Locate the cell with the specified text and output its (X, Y) center coordinate. 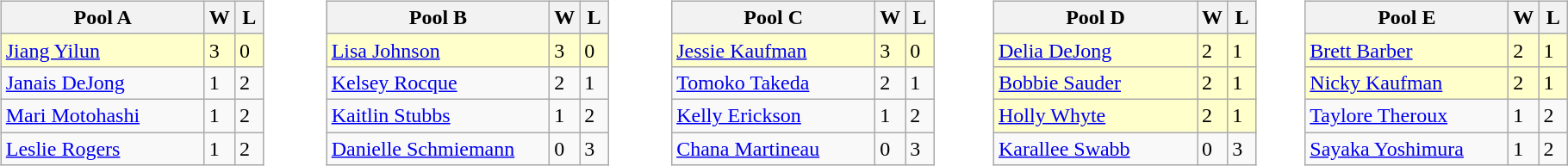
Pool C (774, 17)
Leslie Rogers (103, 149)
Tomoko Takeda (774, 83)
Pool A (103, 17)
Lisa Johnson (438, 50)
Danielle Schmiemann (438, 149)
Jessie Kaufman (774, 50)
Karallee Swabb (1095, 149)
Jiang Yilun (103, 50)
Pool E (1407, 17)
Kaitlin Stubbs (438, 115)
Chana Martineau (774, 149)
Pool D (1095, 17)
Kelly Erickson (774, 115)
Bobbie Sauder (1095, 83)
Holly Whyte (1095, 115)
Taylore Theroux (1407, 115)
Sayaka Yoshimura (1407, 149)
Mari Motohashi (103, 115)
Janais DeJong (103, 83)
Delia DeJong (1095, 50)
Brett Barber (1407, 50)
Nicky Kaufman (1407, 83)
Pool B (438, 17)
Kelsey Rocque (438, 83)
